Provide the (x, y) coordinate of the cell's center where the given text is located.  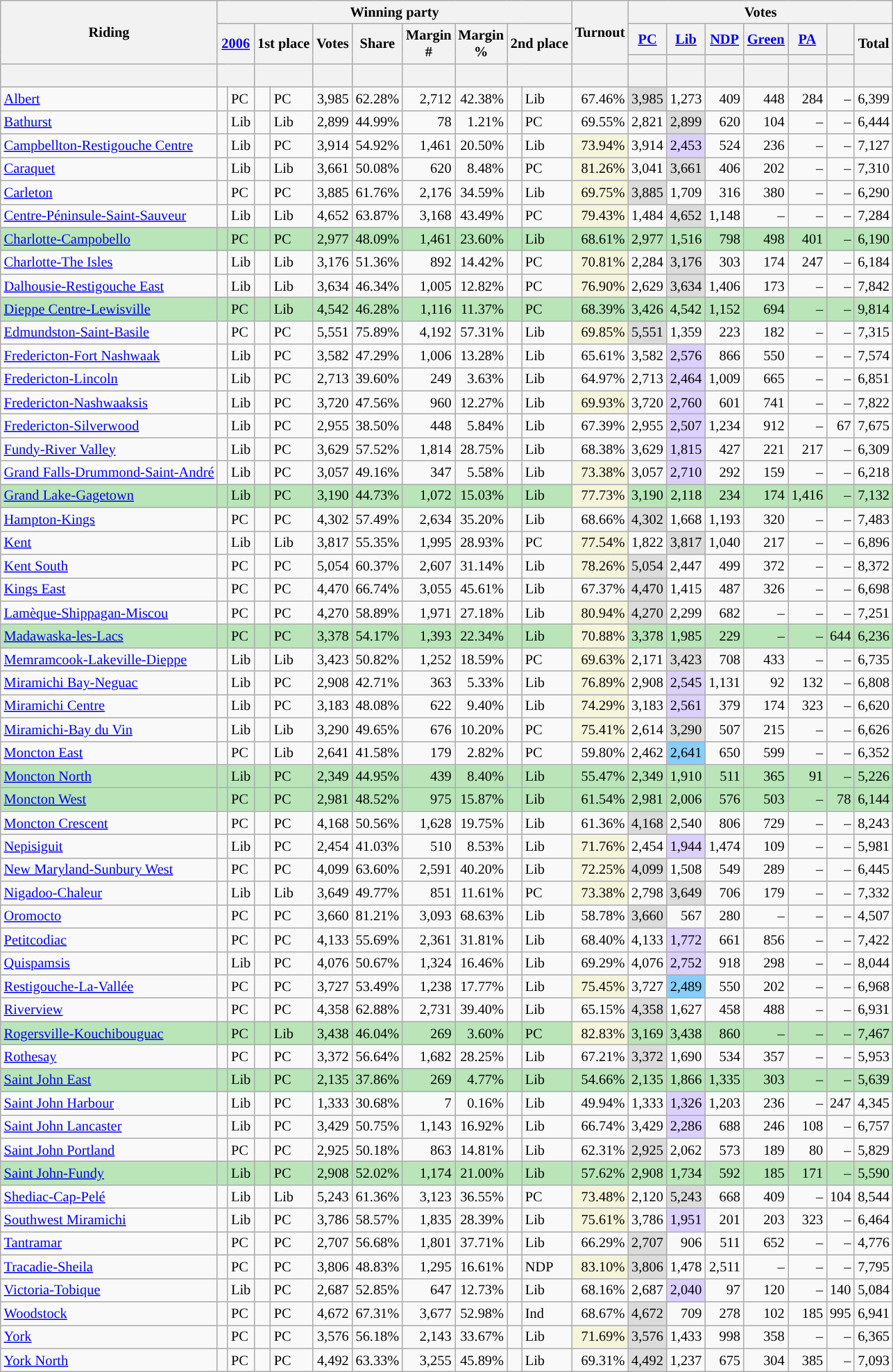
Fredericton-Silverwood (110, 425)
1,815 (686, 449)
Fredericton-Fort Nashwaak (110, 356)
1,040 (724, 543)
975 (429, 799)
316 (724, 192)
1,193 (724, 519)
92 (766, 683)
203 (766, 1220)
Madawaska-les-Lacs (110, 636)
Riding (110, 32)
21.00% (482, 1174)
50.67% (377, 963)
4,776 (874, 1243)
1,516 (686, 239)
488 (766, 1010)
Miramichi-Bay du Vin (110, 729)
132 (808, 683)
6,931 (874, 1010)
51.36% (377, 262)
67.39% (599, 425)
6,464 (874, 1220)
81.26% (599, 169)
5,639 (874, 1080)
Lamèque-Shippagan-Miscou (110, 613)
69.75% (599, 192)
2,361 (429, 940)
68.63% (482, 916)
5,226 (874, 776)
401 (808, 239)
7,822 (874, 403)
2,464 (686, 379)
1,814 (429, 449)
1,628 (429, 823)
69.85% (599, 332)
171 (808, 1174)
427 (724, 449)
159 (766, 473)
379 (724, 706)
19.75% (482, 823)
1,484 (647, 216)
458 (724, 1010)
246 (766, 1126)
249 (429, 379)
3,169 (647, 1033)
Miramichi Centre (110, 706)
3,677 (429, 1313)
44.99% (377, 122)
5,953 (874, 1056)
215 (766, 729)
15.87% (482, 799)
3,093 (429, 916)
1,152 (724, 309)
676 (429, 729)
Petitcodiac (110, 940)
2,798 (647, 893)
1,174 (429, 1174)
2,286 (686, 1126)
7 (429, 1103)
55.47% (599, 776)
4,345 (874, 1103)
Bathurst (110, 122)
Fundy-River Valley (110, 449)
57.62% (599, 1174)
Edmundston-Saint-Basile (110, 332)
906 (686, 1243)
67.31% (377, 1313)
Charlotte-The Isles (110, 262)
7,842 (874, 286)
8.48% (482, 169)
50.08% (377, 169)
31.81% (482, 940)
433 (766, 659)
54.66% (599, 1080)
44.73% (377, 496)
Woodstock (110, 1313)
7,483 (874, 519)
22.34% (482, 636)
77.54% (599, 543)
2,712 (429, 99)
650 (724, 753)
1,801 (429, 1243)
709 (686, 1313)
2,507 (686, 425)
Green (766, 39)
1,326 (686, 1103)
534 (724, 1056)
320 (766, 519)
17.77% (482, 986)
2006 (236, 44)
8.53% (482, 846)
72.25% (599, 870)
Saint John Lancaster (110, 1126)
Saint John Portland (110, 1150)
998 (724, 1337)
7,467 (874, 1033)
Shediac-Cap-Pelé (110, 1196)
20.50% (482, 146)
357 (766, 1056)
851 (429, 893)
576 (724, 799)
46.34% (377, 286)
1,415 (686, 589)
30.68% (377, 1103)
41.03% (377, 846)
6,941 (874, 1313)
2,143 (429, 1337)
102 (766, 1313)
45.61% (482, 589)
18.59% (482, 659)
1,072 (429, 496)
Grand Falls-Drummond-Saint-André (110, 473)
173 (766, 286)
16.46% (482, 963)
3,255 (429, 1360)
38.50% (377, 425)
23.60% (482, 239)
39.60% (377, 379)
48.52% (377, 799)
46.28% (377, 309)
8,243 (874, 823)
48.83% (377, 1267)
8.40% (482, 776)
688 (724, 1126)
2,561 (686, 706)
3,123 (429, 1196)
6,968 (874, 986)
1,971 (429, 613)
Turnout (599, 32)
860 (724, 1033)
5,829 (874, 1150)
7,574 (874, 356)
Saint John Harbour (110, 1103)
1,709 (686, 192)
16.61% (482, 1267)
622 (429, 706)
1,009 (724, 379)
Moncton North (110, 776)
995 (840, 1313)
140 (840, 1290)
1,295 (429, 1267)
2,576 (686, 356)
6,352 (874, 753)
201 (724, 1220)
12.27% (482, 403)
81.21% (377, 916)
39.40% (482, 1010)
2,511 (724, 1267)
706 (724, 893)
63.60% (377, 870)
Caraquet (110, 169)
6,757 (874, 1126)
524 (724, 146)
52.02% (377, 1174)
2,760 (686, 403)
36.55% (482, 1196)
1,406 (724, 286)
Kings East (110, 589)
65.15% (599, 1010)
Charlotte-Campobello (110, 239)
16.92% (482, 1126)
221 (766, 449)
78.26% (599, 566)
28.39% (482, 1220)
Tracadie-Sheila (110, 1267)
2,731 (429, 1010)
5,590 (874, 1174)
6,444 (874, 122)
7,422 (874, 940)
7,795 (874, 1267)
Dieppe Centre-Lewisville (110, 309)
1,474 (724, 846)
69.63% (599, 659)
35.20% (482, 519)
13.28% (482, 356)
7,284 (874, 216)
8,544 (874, 1196)
75.89% (377, 332)
49.77% (377, 893)
892 (429, 262)
487 (724, 589)
67.21% (599, 1056)
223 (724, 332)
6,309 (874, 449)
682 (724, 613)
3,168 (429, 216)
3,041 (647, 169)
12.82% (482, 286)
Memramcook-Lakeville-Dieppe (110, 659)
54.17% (377, 636)
Total (874, 44)
912 (766, 425)
80.94% (599, 613)
298 (766, 963)
Quispamsis (110, 963)
507 (724, 729)
76.90% (599, 286)
Fredericton-Nashwaaksis (110, 403)
1,238 (429, 986)
6,190 (874, 239)
6,626 (874, 729)
Moncton East (110, 753)
50.18% (377, 1150)
292 (724, 473)
2,453 (686, 146)
75.45% (599, 986)
Victoria-Tobique (110, 1290)
76.89% (599, 683)
668 (724, 1196)
2nd place (540, 44)
7,127 (874, 146)
6,144 (874, 799)
918 (724, 963)
2,821 (647, 122)
58.78% (599, 916)
Campbellton-Restigouche Centre (110, 146)
3,426 (647, 309)
45.89% (482, 1360)
1,116 (429, 309)
6,236 (874, 636)
1,734 (686, 1174)
56.64% (377, 1056)
1,951 (686, 1220)
56.18% (377, 1337)
49.16% (377, 473)
3.60% (482, 1033)
1,682 (429, 1056)
2,118 (686, 496)
592 (724, 1174)
1,995 (429, 543)
1,131 (724, 683)
Margin# (429, 44)
189 (766, 1150)
182 (766, 332)
2,062 (686, 1150)
New Maryland-Sunbury West (110, 870)
2,752 (686, 963)
62.88% (377, 1010)
0.16% (482, 1103)
34.59% (482, 192)
Saint John-Fundy (110, 1174)
326 (766, 589)
59.80% (599, 753)
1,416 (808, 496)
4.77% (482, 1080)
73.94% (599, 146)
6,399 (874, 99)
2,710 (686, 473)
67 (840, 425)
599 (766, 753)
49.94% (599, 1103)
67.37% (599, 589)
1,772 (686, 940)
5.33% (482, 683)
6,365 (874, 1337)
284 (808, 99)
58.57% (377, 1220)
365 (766, 776)
6,184 (874, 262)
54.92% (377, 146)
80 (808, 1150)
5.84% (482, 425)
280 (724, 916)
41.58% (377, 753)
1,203 (724, 1103)
77.73% (599, 496)
1.21% (482, 122)
Grand Lake-Gagetown (110, 496)
42.71% (377, 683)
9,814 (874, 309)
234 (724, 496)
Nepisiguit (110, 846)
675 (724, 1360)
1,835 (429, 1220)
7,332 (874, 893)
55.69% (377, 940)
8,372 (874, 566)
69.29% (599, 963)
5.58% (482, 473)
Share (377, 44)
6,851 (874, 379)
2,607 (429, 566)
69.93% (599, 403)
2,299 (686, 613)
1,508 (686, 870)
47.29% (377, 356)
289 (766, 870)
37.86% (377, 1080)
6,698 (874, 589)
64.97% (599, 379)
1,005 (429, 286)
Fredericton-Lincoln (110, 379)
856 (766, 940)
Moncton West (110, 799)
2,176 (429, 192)
866 (724, 356)
1,944 (686, 846)
6,808 (874, 683)
2,120 (647, 1196)
1,627 (686, 1010)
Centre-Péninsule-Saint-Sauveur (110, 216)
14.42% (482, 262)
5,981 (874, 846)
Oromocto (110, 916)
52.85% (377, 1290)
61.54% (599, 799)
Moncton Crescent (110, 823)
372 (766, 566)
1,359 (686, 332)
27.18% (482, 613)
Saint John East (110, 1080)
71.76% (599, 846)
6,290 (874, 192)
7,675 (874, 425)
57.52% (377, 449)
46.04% (377, 1033)
68.38% (599, 449)
2,634 (429, 519)
31.14% (482, 566)
109 (766, 846)
47.56% (377, 403)
798 (724, 239)
2,462 (647, 753)
28.25% (482, 1056)
Restigouche-La-Vallée (110, 986)
1,324 (429, 963)
1,393 (429, 636)
28.75% (482, 449)
9.40% (482, 706)
68.39% (599, 309)
15.03% (482, 496)
44.95% (377, 776)
66.29% (599, 1243)
1,234 (724, 425)
863 (429, 1150)
1,985 (686, 636)
499 (724, 566)
278 (724, 1313)
1,273 (686, 99)
6,896 (874, 543)
75.41% (599, 729)
304 (766, 1360)
1,866 (686, 1080)
2,447 (686, 566)
6,445 (874, 870)
2,489 (686, 986)
63.87% (377, 216)
741 (766, 403)
498 (766, 239)
1,433 (686, 1337)
644 (840, 636)
49.65% (377, 729)
2,540 (686, 823)
PA (808, 39)
652 (766, 1243)
7,251 (874, 613)
2,171 (647, 659)
70.88% (599, 636)
69.31% (599, 1360)
Tantramar (110, 1243)
229 (724, 636)
12.73% (482, 1290)
63.33% (377, 1360)
2,006 (686, 799)
14.81% (482, 1150)
68.66% (599, 519)
4,507 (874, 916)
Rothesay (110, 1056)
7,132 (874, 496)
71.69% (599, 1337)
8,044 (874, 963)
57.49% (377, 519)
73.48% (599, 1196)
1,478 (686, 1267)
Kent South (110, 566)
58.89% (377, 613)
60.37% (377, 566)
Nigadoo-Chaleur (110, 893)
97 (724, 1290)
50.82% (377, 659)
Miramichi Bay-Neguac (110, 683)
2,591 (429, 870)
2,040 (686, 1290)
2.82% (482, 753)
Southwest Miramichi (110, 1220)
65.61% (599, 356)
Margin% (482, 44)
79.43% (599, 216)
503 (766, 799)
11.61% (482, 893)
960 (429, 403)
67.46% (599, 99)
7,310 (874, 169)
10.20% (482, 729)
69.55% (599, 122)
694 (766, 309)
6,620 (874, 706)
52.98% (482, 1313)
Winning party (394, 12)
2,545 (686, 683)
York (110, 1337)
6,735 (874, 659)
6,218 (874, 473)
62.31% (599, 1150)
729 (766, 823)
380 (766, 192)
567 (686, 916)
68.40% (599, 940)
43.49% (482, 216)
Dalhousie-Restigouche East (110, 286)
1,252 (429, 659)
33.67% (482, 1337)
11.37% (482, 309)
665 (766, 379)
5,084 (874, 1290)
549 (724, 870)
573 (724, 1150)
439 (429, 776)
2,629 (647, 286)
37.71% (482, 1243)
Albert (110, 99)
120 (766, 1290)
1,143 (429, 1126)
48.09% (377, 239)
7,315 (874, 332)
2,284 (647, 262)
1,335 (724, 1080)
358 (766, 1337)
83.10% (599, 1267)
74.29% (599, 706)
50.56% (377, 823)
363 (429, 683)
40.20% (482, 870)
68.67% (599, 1313)
1,822 (647, 543)
Hampton-Kings (110, 519)
806 (724, 823)
4,192 (429, 332)
1,690 (686, 1056)
Kent (110, 543)
708 (724, 659)
385 (808, 1360)
510 (429, 846)
70.81% (599, 262)
601 (724, 403)
1,148 (724, 216)
53.49% (377, 986)
1,006 (429, 356)
406 (724, 169)
Rogersville-Kouchibouguac (110, 1033)
62.28% (377, 99)
42.38% (482, 99)
75.61% (599, 1220)
48.08% (377, 706)
7,093 (874, 1360)
2,614 (647, 729)
68.16% (599, 1290)
1st place (283, 44)
56.68% (377, 1243)
57.31% (482, 332)
3,055 (429, 589)
68.61% (599, 239)
108 (808, 1126)
Riverview (110, 1010)
Ind (547, 1313)
York North (110, 1360)
647 (429, 1290)
3.63% (482, 379)
1,668 (686, 519)
Carleton (110, 192)
28.93% (482, 543)
91 (808, 776)
1,910 (686, 776)
61.76% (377, 192)
50.75% (377, 1126)
1,237 (686, 1360)
55.35% (377, 543)
661 (724, 940)
82.83% (599, 1033)
347 (429, 473)
